Pinpoint the cell where the given text exists, returning its [x, y] midpoint coordinate. 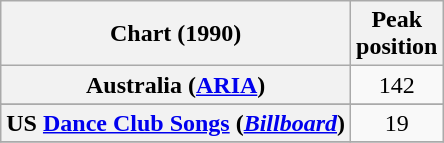
Australia (ARIA) [176, 85]
US Dance Club Songs (Billboard) [176, 123]
19 [397, 123]
142 [397, 85]
Peakposition [397, 34]
Chart (1990) [176, 34]
